Identify which cell holds the provided text, then report its (X, Y) central coordinate. 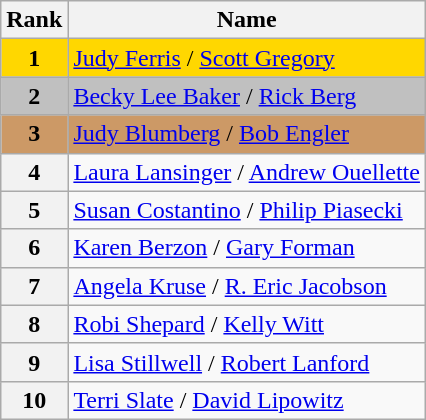
Terri Slate / David Lipowitz (247, 400)
Becky Lee Baker / Rick Berg (247, 96)
Name (247, 20)
Judy Blumberg / Bob Engler (247, 134)
3 (34, 134)
9 (34, 362)
7 (34, 286)
Robi Shepard / Kelly Witt (247, 324)
6 (34, 248)
5 (34, 210)
Lisa Stillwell / Robert Lanford (247, 362)
4 (34, 172)
Angela Kruse / R. Eric Jacobson (247, 286)
Rank (34, 20)
Judy Ferris / Scott Gregory (247, 58)
Susan Costantino / Philip Piasecki (247, 210)
1 (34, 58)
Laura Lansinger / Andrew Ouellette (247, 172)
Karen Berzon / Gary Forman (247, 248)
8 (34, 324)
10 (34, 400)
2 (34, 96)
